Find where the given text appears and provide that cell's center as (X, Y) coordinate. 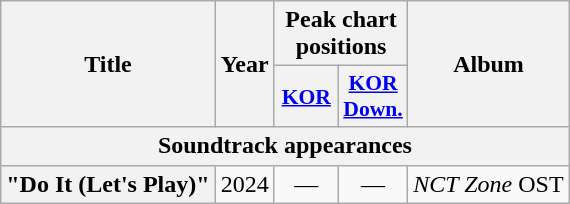
NCT Zone OST (488, 184)
Year (244, 64)
Soundtrack appearances (285, 146)
2024 (244, 184)
Album (488, 64)
"Do It (Let's Play)" (108, 184)
Title (108, 64)
KORDown. (373, 96)
KOR (306, 96)
Peak chart positions (341, 34)
